Detect which cell encompasses the target text, then output its (x, y) center coordinate. 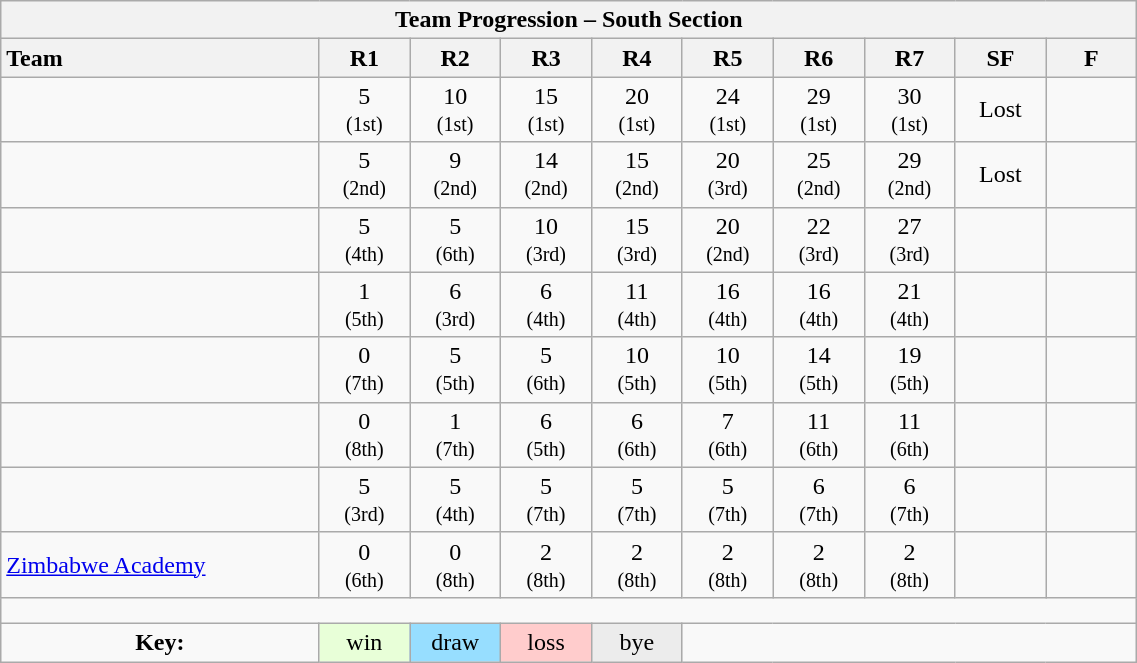
25(2nd) (818, 174)
1(5th) (364, 304)
Team (160, 58)
22(3rd) (818, 240)
9(2nd) (456, 174)
6(5th) (546, 434)
14(5th) (818, 370)
10(1st) (456, 110)
19(5th) (910, 370)
7(6th) (728, 434)
29(2nd) (910, 174)
5(2nd) (364, 174)
loss (546, 642)
bye (636, 642)
draw (456, 642)
21(4th) (910, 304)
6(4th) (546, 304)
29(1st) (818, 110)
Key: (160, 642)
15(1st) (546, 110)
R6 (818, 58)
20(3rd) (728, 174)
24(1st) (728, 110)
30(1st) (910, 110)
6(3rd) (456, 304)
0(7th) (364, 370)
win (364, 642)
R1 (364, 58)
15(2nd) (636, 174)
0(6th) (364, 564)
F (1092, 58)
R5 (728, 58)
R2 (456, 58)
5(3rd) (364, 500)
11(4th) (636, 304)
R4 (636, 58)
1(7th) (456, 434)
R3 (546, 58)
5(5th) (456, 370)
20(1st) (636, 110)
6(6th) (636, 434)
5(1st) (364, 110)
14(2nd) (546, 174)
SF (1000, 58)
20(2nd) (728, 240)
27(3rd) (910, 240)
Zimbabwe Academy (160, 564)
10(3rd) (546, 240)
R7 (910, 58)
15(3rd) (636, 240)
Team Progression – South Section (569, 20)
